Search for the cell housing the specified text and yield its [X, Y] center coordinate. 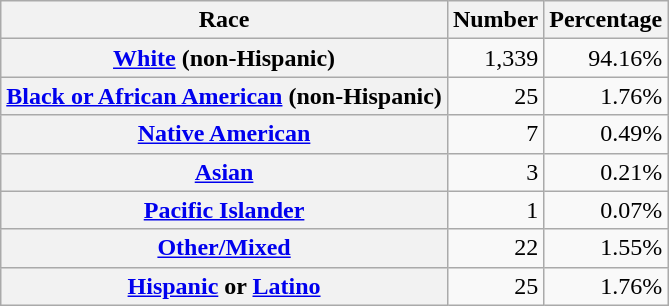
0.49% [606, 134]
Number [495, 20]
0.07% [606, 210]
Hispanic or Latino [224, 286]
Other/Mixed [224, 248]
1.55% [606, 248]
1 [495, 210]
Black or African American (non-Hispanic) [224, 96]
0.21% [606, 172]
7 [495, 134]
94.16% [606, 58]
22 [495, 248]
1,339 [495, 58]
Pacific Islander [224, 210]
3 [495, 172]
Race [224, 20]
Asian [224, 172]
Native American [224, 134]
White (non-Hispanic) [224, 58]
Percentage [606, 20]
